From the cell containing the given text, extract its center point as [X, Y] coordinate. 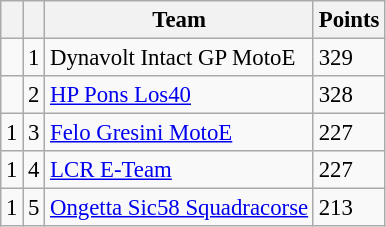
328 [348, 95]
LCR E-Team [180, 170]
329 [348, 58]
5 [34, 208]
Ongetta Sic58 Squadracorse [180, 208]
3 [34, 133]
213 [348, 208]
Team [180, 20]
HP Pons Los40 [180, 95]
Felo Gresini MotoE [180, 133]
Points [348, 20]
2 [34, 95]
Dynavolt Intact GP MotoE [180, 58]
4 [34, 170]
